Search for the cell housing the specified text and yield its (X, Y) center coordinate. 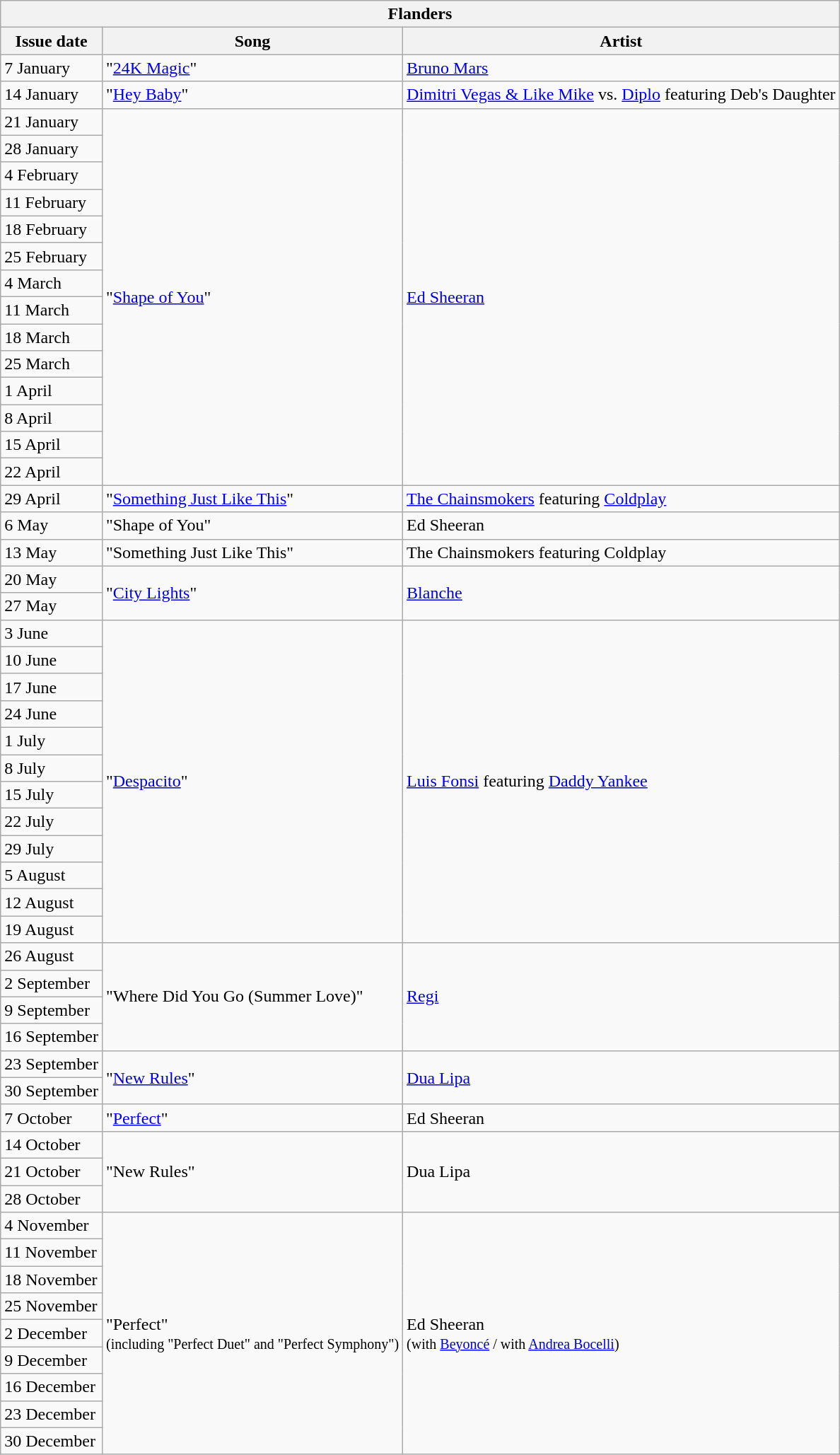
21 January (52, 122)
4 November (52, 1226)
18 November (52, 1280)
Blanche (622, 593)
9 September (52, 1010)
1 July (52, 741)
14 October (52, 1144)
14 January (52, 95)
"Perfect" (252, 1118)
17 June (52, 687)
25 November (52, 1306)
12 August (52, 903)
"City Lights" (252, 593)
Flanders (420, 14)
5 August (52, 876)
10 June (52, 660)
18 March (52, 337)
25 February (52, 256)
30 September (52, 1091)
6 May (52, 526)
8 July (52, 767)
18 February (52, 229)
Regi (622, 997)
Ed Sheeran(with Beyoncé / with Andrea Bocelli) (622, 1334)
"Perfect"(including "Perfect Duet" and "Perfect Symphony") (252, 1334)
"24K Magic" (252, 68)
29 April (52, 499)
24 June (52, 714)
29 July (52, 849)
Dimitri Vegas & Like Mike vs. Diplo featuring Deb's Daughter (622, 95)
19 August (52, 929)
Luis Fonsi featuring Daddy Yankee (622, 781)
"Despacito" (252, 781)
Song (252, 41)
11 November (52, 1253)
"Hey Baby" (252, 95)
3 June (52, 633)
22 July (52, 822)
15 April (52, 445)
26 August (52, 956)
1 April (52, 391)
Artist (622, 41)
2 September (52, 983)
15 July (52, 795)
25 March (52, 364)
16 September (52, 1037)
Issue date (52, 41)
22 April (52, 472)
23 December (52, 1414)
28 January (52, 149)
"Where Did You Go (Summer Love)" (252, 997)
11 March (52, 310)
Bruno Mars (622, 68)
30 December (52, 1441)
7 October (52, 1118)
7 January (52, 68)
2 December (52, 1333)
11 February (52, 202)
4 March (52, 283)
16 December (52, 1387)
28 October (52, 1199)
21 October (52, 1171)
20 May (52, 579)
23 September (52, 1064)
9 December (52, 1360)
27 May (52, 606)
13 May (52, 552)
8 April (52, 418)
4 February (52, 175)
